Search for the cell housing the specified text and yield its [X, Y] center coordinate. 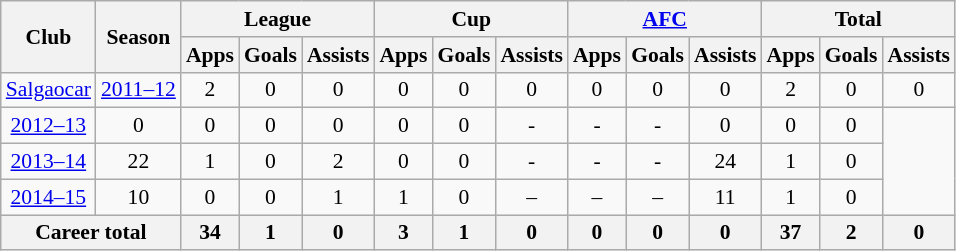
2012–13 [48, 126]
3 [403, 233]
37 [791, 233]
2013–14 [48, 162]
11 [726, 197]
AFC [665, 19]
League [278, 19]
Cup [471, 19]
Salgaocar [48, 90]
Season [138, 36]
10 [138, 197]
Career total [91, 233]
2011–12 [138, 90]
2014–15 [48, 197]
24 [726, 162]
34 [210, 233]
Club [48, 36]
Total [859, 19]
22 [138, 162]
